For the text-containing cell, return its midpoint in [X, Y] coordinate format. 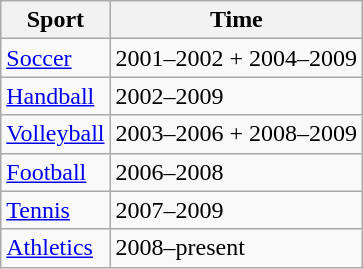
2003–2006 + 2008–2009 [236, 134]
Handball [56, 96]
Time [236, 20]
2006–2008 [236, 172]
2007–2009 [236, 210]
Sport [56, 20]
Football [56, 172]
Soccer [56, 58]
Athletics [56, 248]
Volleyball [56, 134]
2001–2002 + 2004–2009 [236, 58]
2008–present [236, 248]
Tennis [56, 210]
2002–2009 [236, 96]
